Provide the (X, Y) coordinate of the cell's center where the given text is located.  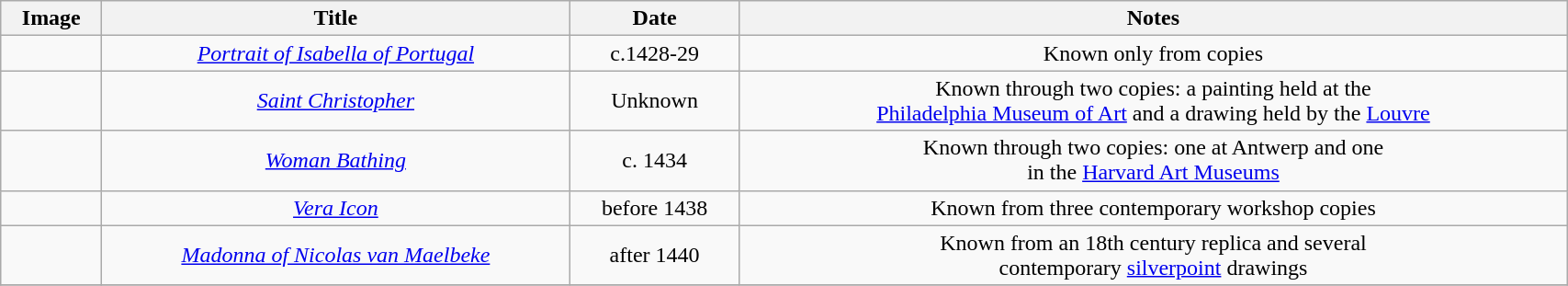
Known only from copies (1153, 53)
Known through two copies: a painting held at thePhiladelphia Museum of Art and a drawing held by the Louvre (1153, 101)
before 1438 (654, 208)
Title (336, 18)
Woman Bathing (336, 160)
c.1428-29 (654, 53)
c. 1434 (654, 160)
Portrait of Isabella of Portugal (336, 53)
after 1440 (654, 256)
Madonna of Nicolas van Maelbeke (336, 256)
Notes (1153, 18)
Vera Icon (336, 208)
Date (654, 18)
Saint Christopher (336, 101)
Known from three contemporary workshop copies (1153, 208)
Known through two copies: one at Antwerp and onein the Harvard Art Museums (1153, 160)
Image (51, 18)
Known from an 18th century replica and severalcontemporary silverpoint drawings (1153, 256)
Unknown (654, 101)
